Identify which cell holds the provided text, then report its [X, Y] central coordinate. 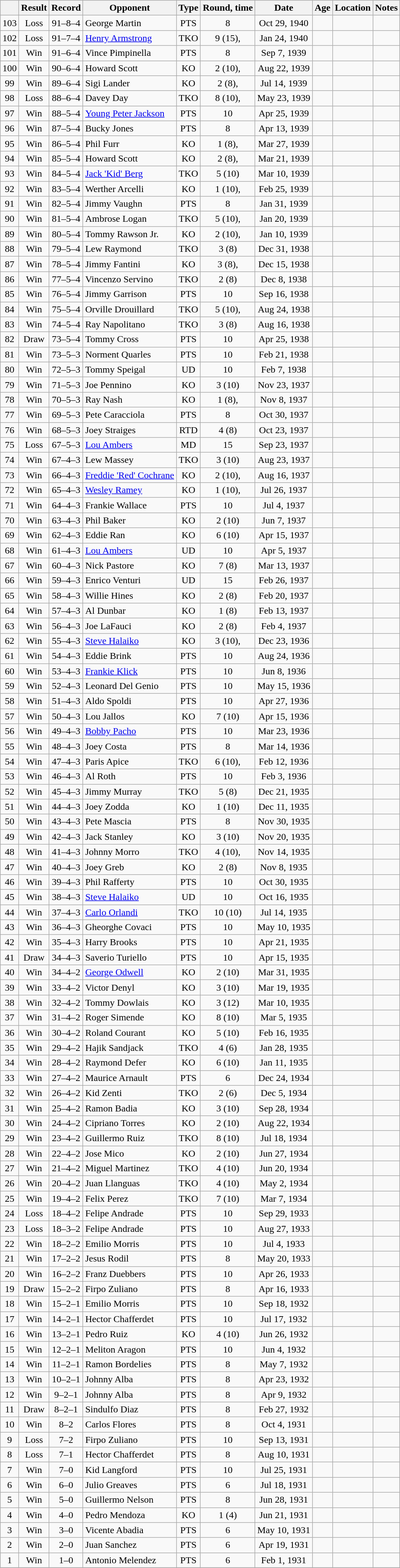
Jan 11, 1935 [284, 1063]
Leonard Del Genio [130, 686]
Oct 29, 1940 [284, 23]
5 [9, 1500]
Apr 15, 1936 [284, 716]
Joey Costa [130, 746]
36–4–3 [66, 927]
56 [9, 731]
83 [9, 324]
Julio Greaves [130, 1485]
Jun 21, 1931 [284, 1515]
Apr 15, 1937 [284, 535]
87 [9, 264]
Apr 19, 1931 [284, 1545]
George Martin [130, 23]
Hajik Sandjack [130, 1048]
Joey Zodda [130, 807]
Frankie Klick [130, 671]
34 [9, 1063]
Round, time [228, 8]
38–4–3 [66, 897]
83–5–4 [66, 189]
73–5–3 [66, 354]
23–4–2 [66, 1138]
Joe LaFauci [130, 626]
45–4–3 [66, 792]
Opponent [130, 8]
Aug 23, 1937 [284, 460]
32–4–2 [66, 1003]
Apr 5, 1937 [284, 550]
2–0 [66, 1545]
70 [9, 520]
66–4–3 [66, 475]
41 [9, 957]
68 [9, 550]
3 [9, 1530]
Nov 8, 1935 [284, 867]
91–7–4 [66, 38]
Lew Raymond [130, 249]
Mar 31, 1935 [284, 972]
Nov 14, 1935 [284, 852]
Cipriano Torres [130, 1123]
34–4–3 [66, 957]
2 [9, 1545]
81 [9, 354]
66 [9, 580]
4–0 [66, 1515]
May 20, 1933 [284, 1259]
22–4–2 [66, 1153]
Jul 17, 1932 [284, 1319]
Mar 21, 1939 [284, 158]
37–4–3 [66, 912]
Mar 23, 1936 [284, 731]
11–2–1 [66, 1364]
Jul 25, 1931 [284, 1470]
Feb 20, 1937 [284, 596]
Jan 28, 1935 [284, 1048]
Sep 18, 1932 [284, 1304]
Al Dunbar [130, 611]
10 (10) [228, 912]
89–6–4 [66, 83]
Location [353, 8]
19 [9, 1289]
44 [9, 912]
17–2–2 [66, 1259]
77–5–4 [66, 279]
36 [9, 1033]
54 [9, 761]
Jul 26, 1937 [284, 490]
Record [66, 8]
Pete Caracciola [130, 415]
Ray Nash [130, 400]
Carlos Flores [130, 1425]
82–5–4 [66, 204]
31–4–2 [66, 1018]
52–4–3 [66, 686]
67–4–3 [66, 460]
12 [9, 1394]
30 [9, 1123]
Kid Zenti [130, 1093]
Aug 24, 1936 [284, 656]
93 [9, 173]
61–4–3 [66, 550]
Nov 23, 1937 [284, 384]
32 [9, 1093]
Phil Baker [130, 520]
35 [9, 1048]
48–4–3 [66, 746]
Vincenzo Servino [130, 279]
Jose Mico [130, 1153]
Raymond Defer [130, 1063]
Date [284, 8]
Harry Brooks [130, 942]
Juan Llanguas [130, 1184]
Jul 4, 1933 [284, 1244]
Mar 10, 1935 [284, 1003]
George Odwell [130, 972]
9–2–1 [66, 1394]
73 [9, 475]
Age [323, 8]
Jan 31, 1939 [284, 204]
Aug 22, 1934 [284, 1123]
86 [9, 279]
74 [9, 460]
Ramon Bordelies [130, 1364]
Dec 21, 1935 [284, 792]
52 [9, 792]
Frankie Wallace [130, 505]
18–2–2 [66, 1244]
Dec 5, 1934 [284, 1093]
Feb 16, 1935 [284, 1033]
14 [9, 1364]
Jul 14, 1939 [284, 83]
7–2 [66, 1440]
84 [9, 309]
42 [9, 942]
59 [9, 686]
1 [9, 1560]
May 15, 1936 [284, 686]
Sindulfo Diaz [130, 1410]
7 (8) [228, 565]
44–4–3 [66, 807]
Guillermo Ruiz [130, 1138]
43–4–3 [66, 822]
58–4–3 [66, 596]
67 [9, 565]
Jan 10, 1939 [284, 234]
80–5–4 [66, 234]
Phil Rafferty [130, 882]
Pedro Mendoza [130, 1515]
99 [9, 83]
70–5–3 [66, 400]
5 (8) [228, 792]
Franz Duebbers [130, 1274]
Joey Greb [130, 867]
53 [9, 776]
58 [9, 701]
51–4–3 [66, 701]
15–2–1 [66, 1304]
Feb 3, 1936 [284, 776]
Aug 16, 1938 [284, 324]
Tommy Dowlais [130, 1003]
39–4–3 [66, 882]
Aug 27, 1933 [284, 1229]
Carlo Orlandi [130, 912]
78 [9, 400]
48 [9, 852]
39 [9, 988]
71 [9, 505]
Sep 16, 1938 [284, 294]
Oct 4, 1931 [284, 1425]
15–2–2 [66, 1289]
Dec 15, 1938 [284, 264]
50–4–3 [66, 716]
Result [34, 8]
Apr 21, 1935 [284, 942]
26 [9, 1184]
3 (10), [228, 641]
88 [9, 249]
May 23, 1939 [284, 98]
Roland Courant [130, 1033]
59–4–3 [66, 580]
23 [9, 1229]
7–1 [66, 1455]
Mar 27, 1939 [284, 143]
Aug 16, 1937 [284, 475]
Al Roth [130, 776]
Jan 20, 1939 [284, 219]
3 (8), [228, 264]
91–8–4 [66, 23]
76 [9, 430]
Joe Pennino [130, 384]
40 [9, 972]
60–4–3 [66, 565]
Oct 30, 1935 [284, 882]
Victor Denyl [130, 988]
61 [9, 656]
Jul 18, 1934 [284, 1138]
Maurice Arnault [130, 1078]
75–5–4 [66, 309]
Apr 15, 1935 [284, 957]
88–6–4 [66, 98]
Mar 14, 1936 [284, 746]
47 [9, 867]
28–4–2 [66, 1063]
Feb 12, 1936 [284, 761]
Lew Massey [130, 460]
Antonio Melendez [130, 1560]
Oct 30, 1937 [284, 415]
18–3–2 [66, 1229]
16 [9, 1334]
Jimmy Garrison [130, 294]
73–5–4 [66, 339]
63 [9, 626]
10–2–1 [66, 1379]
8–2 [66, 1425]
Miguel Martinez [130, 1168]
Apr 27, 1936 [284, 701]
Apr 16, 1933 [284, 1289]
90 [9, 219]
Oct 16, 1935 [284, 897]
Jack 'Kid' Berg [130, 173]
95 [9, 143]
28 [9, 1153]
Mar 5, 1935 [284, 1018]
Tommy Cross [130, 339]
Sep 23, 1937 [284, 445]
65–4–3 [66, 490]
Young Peter Jackson [130, 113]
27 [9, 1168]
97 [9, 113]
85–5–4 [66, 158]
Juan Sanchez [130, 1545]
87–5–4 [66, 128]
85 [9, 294]
Paris Apice [130, 761]
69–5–3 [66, 415]
91–6–4 [66, 53]
57 [9, 716]
Nov 30, 1935 [284, 822]
6–0 [66, 1485]
102 [9, 38]
Jun 7, 1937 [284, 520]
Aldo Spoldi [130, 701]
82 [9, 339]
Sep 13, 1931 [284, 1440]
Mar 13, 1937 [284, 565]
17 [9, 1319]
35–4–3 [66, 942]
96 [9, 128]
51 [9, 807]
Norment Quarles [130, 354]
Jimmy Murray [130, 792]
Apr 25, 1938 [284, 339]
Feb 27, 1932 [284, 1410]
Freddie 'Red' Cochrane [130, 475]
Guillermo Nelson [130, 1500]
Notes [386, 8]
Vicente Abadia [130, 1530]
4 [9, 1515]
Ramon Badia [130, 1108]
9 [9, 1440]
6 (10), [228, 761]
Feb 21, 1938 [284, 354]
Sep 7, 1939 [284, 53]
86–5–4 [66, 143]
75 [9, 445]
103 [9, 23]
1–0 [66, 1560]
Nov 8, 1937 [284, 400]
56–4–3 [66, 626]
Henry Armstrong [130, 38]
Jul 18, 1931 [284, 1485]
81–5–4 [66, 219]
69 [9, 535]
2 (6) [228, 1093]
67–5–3 [66, 445]
Lou Jallos [130, 716]
Apr 9, 1932 [284, 1394]
42–4–3 [66, 837]
Oct 23, 1937 [284, 430]
Pete Mascia [130, 822]
Tommy Rawson Jr. [130, 234]
Mar 10, 1939 [284, 173]
34–4–2 [66, 972]
76–5–4 [66, 294]
72–5–3 [66, 369]
Dec 31, 1938 [284, 249]
24–4–2 [66, 1123]
Davey Day [130, 98]
21 [9, 1259]
Dec 11, 1935 [284, 807]
94 [9, 158]
May 10, 1935 [284, 927]
Phil Furr [130, 143]
Jimmy Fantini [130, 264]
74–5–4 [66, 324]
20 [9, 1274]
Wesley Ramey [130, 490]
Aug 10, 1931 [284, 1455]
65 [9, 596]
1 (4) [228, 1515]
13 [9, 1379]
53–4–3 [66, 671]
Vince Pimpinella [130, 53]
12–2–1 [66, 1349]
16–2–2 [66, 1274]
31 [9, 1108]
Jun 20, 1934 [284, 1168]
Type [188, 8]
7–0 [66, 1470]
11 [9, 1410]
Feb 4, 1937 [284, 626]
Dec 23, 1936 [284, 641]
20–4–2 [66, 1184]
Nick Pastore [130, 565]
18–4–2 [66, 1214]
40–4–3 [66, 867]
Orville Drouillard [130, 309]
64–4–3 [66, 505]
Ambrose Logan [130, 219]
Sep 28, 1934 [284, 1108]
98 [9, 98]
50 [9, 822]
Jul 4, 1937 [284, 505]
25 [9, 1199]
90–6–4 [66, 68]
Aug 22, 1939 [284, 68]
1 (10) [228, 807]
79–5–4 [66, 249]
Kid Langford [130, 1470]
37 [9, 1018]
Apr 25, 1939 [284, 113]
89 [9, 234]
Werther Arcelli [130, 189]
Mar 7, 1934 [284, 1199]
29 [9, 1138]
Feb 1, 1931 [284, 1560]
Feb 25, 1939 [284, 189]
Bobby Pacho [130, 731]
Feb 26, 1937 [284, 580]
25–4–2 [66, 1108]
Jimmy Vaughn [130, 204]
63–4–3 [66, 520]
64 [9, 611]
46 [9, 882]
Eddie Ran [130, 535]
71–5–3 [66, 384]
Johnny Morro [130, 852]
100 [9, 68]
May 2, 1934 [284, 1184]
88–5–4 [66, 113]
Jesus Rodil [130, 1259]
Bucky Jones [130, 128]
62 [9, 641]
Meliton Aragon [130, 1349]
Ray Napolitano [130, 324]
91 [9, 204]
33 [9, 1078]
19–4–2 [66, 1199]
49 [9, 837]
7 [9, 1470]
72 [9, 490]
33–4–2 [66, 988]
Enrico Venturi [130, 580]
Eddie Brink [130, 656]
21–4–2 [66, 1168]
30–4–2 [66, 1033]
29–4–2 [66, 1048]
Jun 26, 1932 [284, 1334]
57–4–3 [66, 611]
Feb 13, 1937 [284, 611]
49–4–3 [66, 731]
14–2–1 [66, 1319]
Nov 20, 1935 [284, 837]
55–4–3 [66, 641]
13–2–1 [66, 1334]
Jun 28, 1931 [284, 1500]
MD [188, 445]
May 7, 1932 [284, 1364]
80 [9, 369]
Jun 4, 1932 [284, 1349]
54–4–3 [66, 656]
Feb 7, 1938 [284, 369]
Gheorghe Covaci [130, 927]
92 [9, 189]
3–0 [66, 1530]
24 [9, 1214]
41–4–3 [66, 852]
27–4–2 [66, 1078]
Sigi Lander [130, 83]
47–4–3 [66, 761]
Tommy Speigal [130, 369]
55 [9, 746]
Mar 19, 1935 [284, 988]
RTD [188, 430]
77 [9, 415]
4 (6) [228, 1048]
Apr 26, 1933 [284, 1274]
Jul 14, 1935 [284, 912]
Apr 23, 1932 [284, 1379]
Roger Simende [130, 1018]
3 (12) [228, 1003]
Jan 24, 1940 [284, 38]
84–5–4 [66, 173]
26–4–2 [66, 1093]
22 [9, 1244]
46–4–3 [66, 776]
Pedro Ruiz [130, 1334]
9 (15), [228, 38]
Felix Perez [130, 1199]
Sep 29, 1933 [284, 1214]
8–2–1 [66, 1410]
Jun 27, 1934 [284, 1153]
Aug 24, 1938 [284, 309]
1 (8) [228, 611]
5–0 [66, 1500]
45 [9, 897]
62–4–3 [66, 535]
8 (10), [228, 98]
Jun 8, 1936 [284, 671]
18 [9, 1304]
Joey Straiges [130, 430]
4 (10), [228, 852]
43 [9, 927]
4 (8) [228, 430]
38 [9, 1003]
Jack Stanley [130, 837]
Dec 24, 1934 [284, 1078]
60 [9, 671]
May 10, 1931 [284, 1530]
Willie Hines [130, 596]
79 [9, 384]
Saverio Turiello [130, 957]
Apr 13, 1939 [284, 128]
68–5–3 [66, 430]
78–5–4 [66, 264]
101 [9, 53]
Dec 8, 1938 [284, 279]
